Pinpoint the cell where the given text exists, returning its (X, Y) midpoint coordinate. 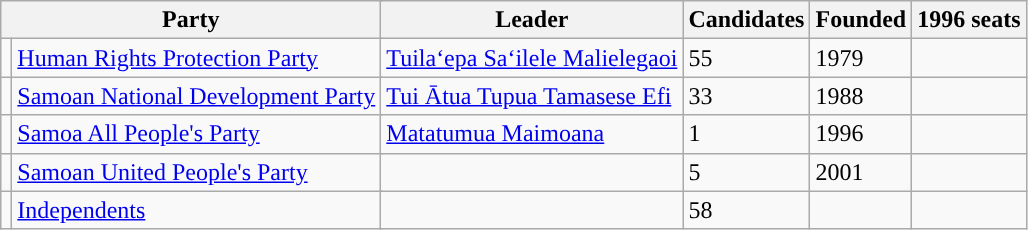
Samoan United People's Party (196, 172)
1979 (861, 58)
Independents (196, 210)
5 (746, 172)
1996 (861, 134)
Candidates (746, 20)
Human Rights Protection Party (196, 58)
Tui Ātua Tupua Tamasese Efi (532, 96)
Founded (861, 20)
33 (746, 96)
Leader (532, 20)
Party (191, 20)
55 (746, 58)
1988 (861, 96)
Tuilaʻepa Saʻilele Malielegaoi (532, 58)
Samoa All People's Party (196, 134)
1 (746, 134)
58 (746, 210)
2001 (861, 172)
Matatumua Maimoana (532, 134)
1996 seats (969, 20)
Samoan National Development Party (196, 96)
